Return (x, y) of the center of cell containing provided text 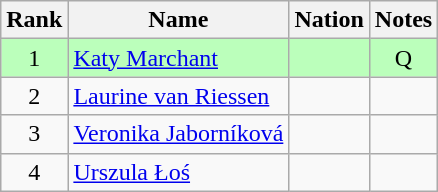
Q (403, 58)
Rank (34, 20)
Veronika Jaborníková (178, 134)
Notes (403, 20)
3 (34, 134)
Katy Marchant (178, 58)
Name (178, 20)
1 (34, 58)
Urszula Łoś (178, 172)
4 (34, 172)
2 (34, 96)
Laurine van Riessen (178, 96)
Nation (329, 20)
